Detect which cell encompasses the target text, then output its (x, y) center coordinate. 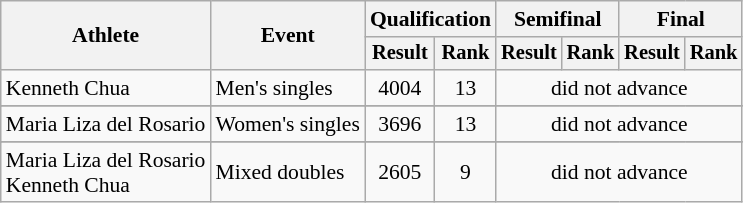
Maria Liza del RosarioKenneth Chua (106, 172)
Qualification (430, 19)
Mixed doubles (287, 172)
Kenneth Chua (106, 88)
Semifinal (558, 19)
3696 (400, 124)
Women's singles (287, 124)
Event (287, 36)
9 (466, 172)
Men's singles (287, 88)
2605 (400, 172)
Final (680, 19)
Athlete (106, 36)
4004 (400, 88)
Maria Liza del Rosario (106, 124)
